Identify which cell holds the provided text, then report its [X, Y] central coordinate. 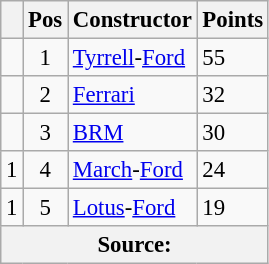
Lotus-Ford [133, 208]
Tyrrell-Ford [133, 58]
55 [232, 58]
BRM [133, 133]
Constructor [133, 20]
Ferrari [133, 95]
3 [46, 133]
March-Ford [133, 170]
30 [232, 133]
24 [232, 170]
2 [46, 95]
19 [232, 208]
32 [232, 95]
4 [46, 170]
Source: [135, 245]
Pos [46, 20]
5 [46, 208]
Points [232, 20]
